Return (X, Y) of the center of cell containing provided text 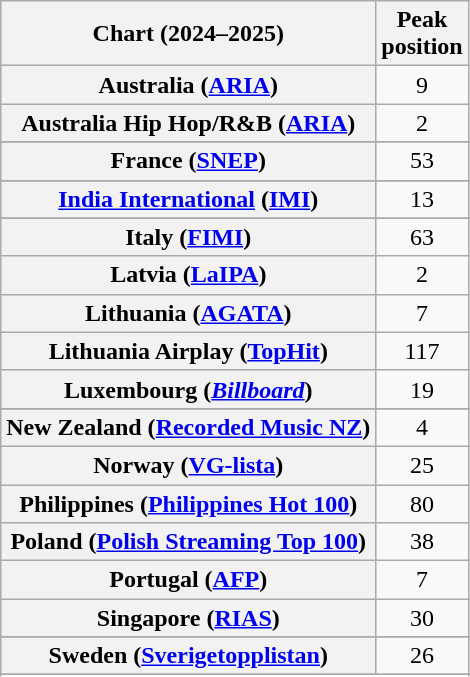
Italy (FIMI) (188, 237)
25 (422, 465)
19 (422, 389)
53 (422, 161)
9 (422, 85)
Chart (2024–2025) (188, 34)
117 (422, 351)
4 (422, 427)
Portugal (AFP) (188, 580)
Norway (VG-lista) (188, 465)
India International (IMI) (188, 199)
Poland (Polish Streaming Top 100) (188, 542)
Luxembourg (Billboard) (188, 389)
63 (422, 237)
80 (422, 503)
Latvia (LaIPA) (188, 275)
38 (422, 542)
France (SNEP) (188, 161)
Australia (ARIA) (188, 85)
Singapore (RIAS) (188, 618)
Peakposition (422, 34)
Lithuania Airplay (TopHit) (188, 351)
13 (422, 199)
30 (422, 618)
26 (422, 656)
Sweden (Sverigetopplistan) (188, 656)
Australia Hip Hop/R&B (ARIA) (188, 123)
Philippines (Philippines Hot 100) (188, 503)
New Zealand (Recorded Music NZ) (188, 427)
Lithuania (AGATA) (188, 313)
